Provide the (X, Y) coordinate of the cell's center where the given text is located.  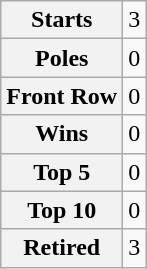
Starts (62, 20)
Top 5 (62, 172)
Front Row (62, 96)
Poles (62, 58)
Retired (62, 248)
Top 10 (62, 210)
Wins (62, 134)
